Scan for the cell matching the given text and deliver its [x, y] coordinate at center. 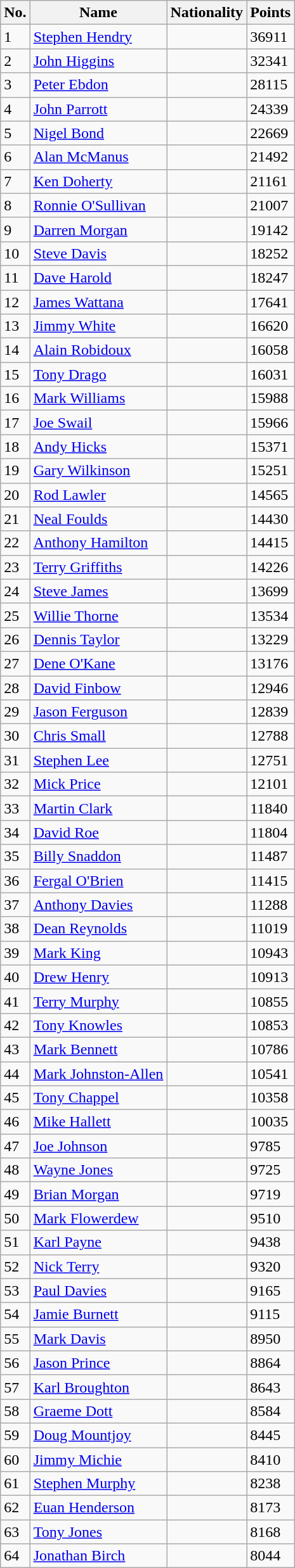
14415 [270, 543]
14226 [270, 567]
64 [15, 1556]
16058 [270, 350]
15371 [270, 447]
12 [15, 302]
22 [15, 543]
Anthony Hamilton [98, 543]
31 [15, 760]
Joe Swail [98, 423]
8584 [270, 1411]
15966 [270, 423]
Joe Johnson [98, 1146]
51 [15, 1242]
15 [15, 374]
Mark Johnston-Allen [98, 1074]
Mark Bennett [98, 1049]
59 [15, 1435]
Ken Doherty [98, 181]
Rod Lawler [98, 495]
47 [15, 1146]
4 [15, 109]
35 [15, 857]
9725 [270, 1170]
Jimmy White [98, 326]
Doug Mountjoy [98, 1435]
34 [15, 832]
8173 [270, 1508]
39 [15, 953]
Karl Broughton [98, 1387]
Brian Morgan [98, 1194]
Jason Prince [98, 1363]
21 [15, 519]
Jamie Burnett [98, 1315]
15251 [270, 471]
Willie Thorne [98, 615]
Mike Hallett [98, 1122]
Stephen Lee [98, 760]
John Higgins [98, 61]
10855 [270, 1001]
10943 [270, 953]
12946 [270, 687]
Dennis Taylor [98, 639]
8238 [270, 1484]
Jimmy Michie [98, 1459]
Gary Wilkinson [98, 471]
Martin Clark [98, 808]
14430 [270, 519]
10913 [270, 977]
9 [15, 229]
23 [15, 567]
56 [15, 1363]
Karl Payne [98, 1242]
37 [15, 905]
50 [15, 1218]
53 [15, 1291]
11804 [270, 832]
46 [15, 1122]
17 [15, 423]
Graeme Dott [98, 1411]
28 [15, 687]
54 [15, 1315]
Steve James [98, 591]
Wayne Jones [98, 1170]
Steve Davis [98, 253]
38 [15, 929]
John Parrott [98, 109]
10 [15, 253]
12751 [270, 760]
Nick Terry [98, 1266]
David Finbow [98, 687]
44 [15, 1074]
14565 [270, 495]
12788 [270, 736]
Alain Robidoux [98, 350]
Fergal O'Brien [98, 881]
8 [15, 205]
Paul Davies [98, 1291]
James Wattana [98, 302]
14 [15, 350]
48 [15, 1170]
10035 [270, 1122]
Terry Griffiths [98, 567]
9320 [270, 1266]
13699 [270, 591]
Tony Drago [98, 374]
Chris Small [98, 736]
21161 [270, 181]
18252 [270, 253]
Billy Snaddon [98, 857]
21007 [270, 205]
17641 [270, 302]
9510 [270, 1218]
13 [15, 326]
Alan McManus [98, 157]
28115 [270, 85]
Mick Price [98, 784]
43 [15, 1049]
11 [15, 277]
Drew Henry [98, 977]
10541 [270, 1074]
24 [15, 591]
8864 [270, 1363]
Dean Reynolds [98, 929]
Points [270, 13]
16620 [270, 326]
10786 [270, 1049]
Mark King [98, 953]
41 [15, 1001]
52 [15, 1266]
8044 [270, 1556]
11840 [270, 808]
Nigel Bond [98, 133]
30 [15, 736]
49 [15, 1194]
8950 [270, 1339]
11415 [270, 881]
13176 [270, 663]
Andy Hicks [98, 447]
32341 [270, 61]
19142 [270, 229]
27 [15, 663]
Darren Morgan [98, 229]
8643 [270, 1387]
Tony Chappel [98, 1098]
9165 [270, 1291]
58 [15, 1411]
8410 [270, 1459]
11019 [270, 929]
Stephen Hendry [98, 37]
Jonathan Birch [98, 1556]
26 [15, 639]
10853 [270, 1025]
7 [15, 181]
29 [15, 712]
18247 [270, 277]
60 [15, 1459]
16031 [270, 374]
Nationality [207, 13]
2 [15, 61]
61 [15, 1484]
33 [15, 808]
62 [15, 1508]
Tony Jones [98, 1532]
Dave Harold [98, 277]
20 [15, 495]
Anthony Davies [98, 905]
45 [15, 1098]
9719 [270, 1194]
11288 [270, 905]
13229 [270, 639]
Mark Davis [98, 1339]
10358 [270, 1098]
Stephen Murphy [98, 1484]
Ronnie O'Sullivan [98, 205]
57 [15, 1387]
42 [15, 1025]
Mark Williams [98, 398]
36 [15, 881]
Dene O'Kane [98, 663]
9438 [270, 1242]
63 [15, 1532]
18 [15, 447]
40 [15, 977]
11487 [270, 857]
Jason Ferguson [98, 712]
8168 [270, 1532]
19 [15, 471]
36911 [270, 37]
32 [15, 784]
Neal Foulds [98, 519]
5 [15, 133]
Tony Knowles [98, 1025]
25 [15, 615]
9115 [270, 1315]
12101 [270, 784]
David Roe [98, 832]
15988 [270, 398]
24339 [270, 109]
Peter Ebdon [98, 85]
Name [98, 13]
9785 [270, 1146]
Mark Flowerdew [98, 1218]
Terry Murphy [98, 1001]
No. [15, 13]
6 [15, 157]
21492 [270, 157]
8445 [270, 1435]
13534 [270, 615]
Euan Henderson [98, 1508]
55 [15, 1339]
1 [15, 37]
16 [15, 398]
12839 [270, 712]
22669 [270, 133]
3 [15, 85]
